Search for the cell housing the specified text and yield its (x, y) center coordinate. 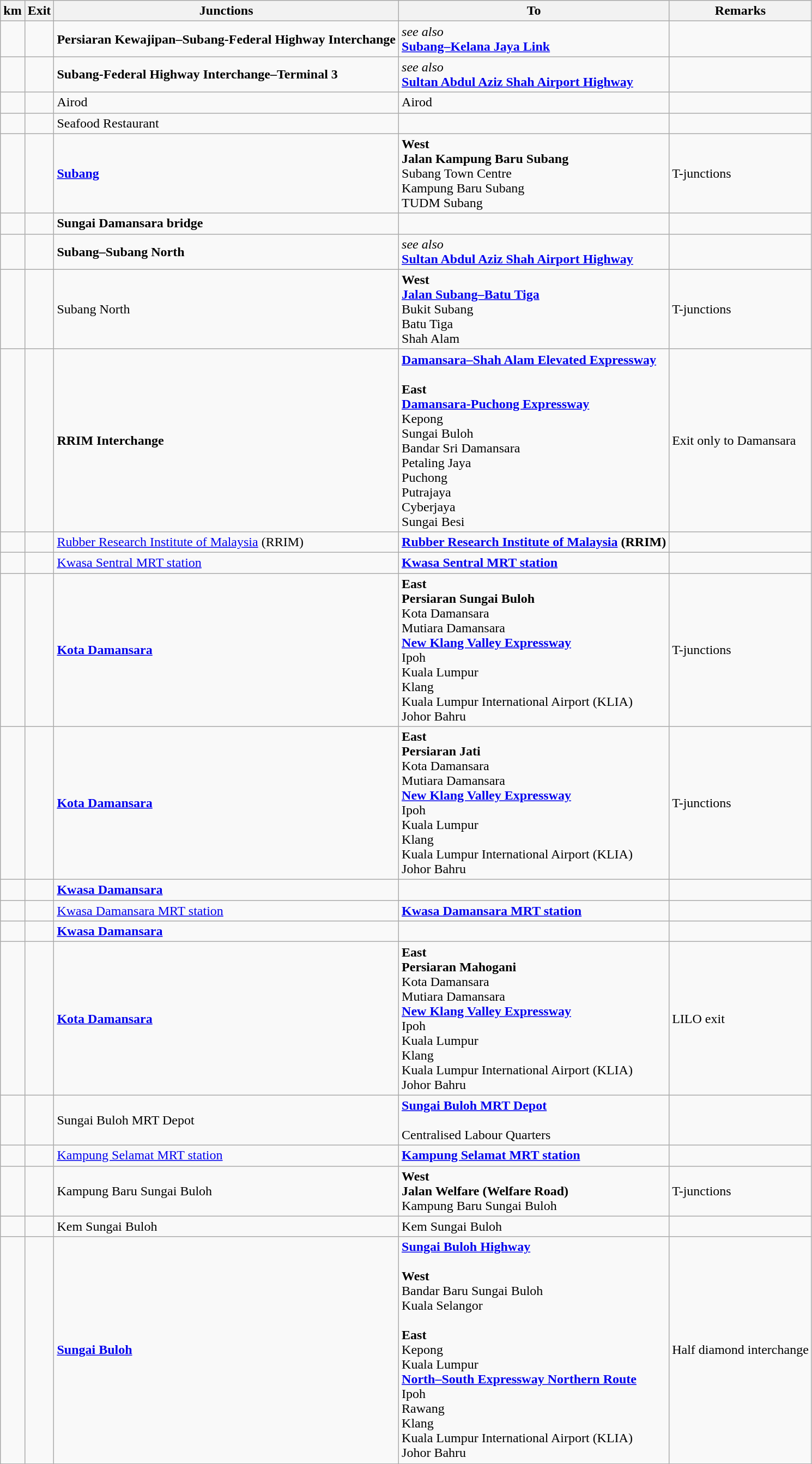
WestJalan Kampung Baru SubangSubang Town CentreKampung Baru SubangTUDM Subang (534, 173)
Junctions (227, 11)
West Jalan Subang–Batu TigaBukit SubangBatu TigaShah Alam (534, 309)
see alsoSubang–Kelana Jaya Link (534, 39)
LILO exit (741, 1018)
Subang (227, 173)
Sungai Buloh MRT Depot Centralised Labour Quarters (534, 1120)
Kampung Baru Sungai Buloh (227, 1191)
Exit only to Damansara (741, 440)
Subang-Federal Highway Interchange–Terminal 3 (227, 74)
Half diamond interchange (741, 1350)
Subang–Subang North (227, 252)
WestJalan Welfare (Welfare Road)Kampung Baru Sungai Buloh (534, 1191)
Exit (39, 11)
To (534, 11)
km (13, 11)
Sungai Damansara bridge (227, 223)
RRIM Interchange (227, 440)
Subang North (227, 309)
Remarks (741, 11)
Sungai Buloh MRT Depot (227, 1120)
Sungai Buloh (227, 1350)
Persiaran Kewajipan–Subang-Federal Highway Interchange (227, 39)
Seafood Restaurant (227, 123)
